Capture the cell that displays the provided text and extract its [X, Y] central coordinate. 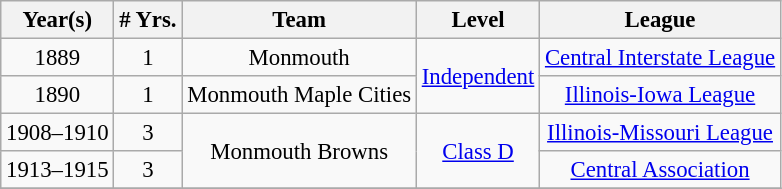
Independent [478, 76]
Illinois-Iowa League [660, 95]
Team [300, 20]
1890 [58, 95]
1908–1910 [58, 133]
League [660, 20]
Illinois-Missouri League [660, 133]
Monmouth Maple Cities [300, 95]
1889 [58, 58]
Level [478, 20]
Year(s) [58, 20]
Central Interstate League [660, 58]
# Yrs. [148, 20]
Monmouth [300, 58]
Central Association [660, 170]
1913–1915 [58, 170]
Monmouth Browns [300, 152]
Class D [478, 152]
